Return the [x, y] coordinate for the center point of the cell that contains the specified text.  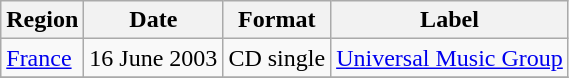
Region [42, 20]
Format [277, 20]
Universal Music Group [450, 58]
Label [450, 20]
Date [154, 20]
CD single [277, 58]
France [42, 58]
16 June 2003 [154, 58]
